Output the (x, y) coordinate of the center of the cell containing the given text.  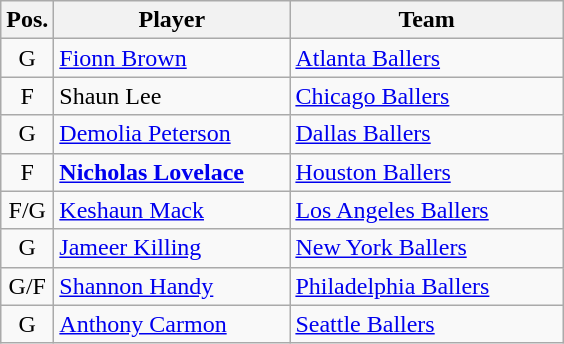
Pos. (28, 20)
Keshaun Mack (172, 210)
Shannon Handy (172, 286)
Houston Ballers (427, 172)
Los Angeles Ballers (427, 210)
Player (172, 20)
Seattle Ballers (427, 324)
Philadelphia Ballers (427, 286)
Anthony Carmon (172, 324)
Team (427, 20)
G/F (28, 286)
Demolia Peterson (172, 134)
Atlanta Ballers (427, 58)
F/G (28, 210)
New York Ballers (427, 248)
Fionn Brown (172, 58)
Chicago Ballers (427, 96)
Nicholas Lovelace (172, 172)
Jameer Killing (172, 248)
Shaun Lee (172, 96)
Dallas Ballers (427, 134)
